Locate the cell with the specified text and output its [x, y] center coordinate. 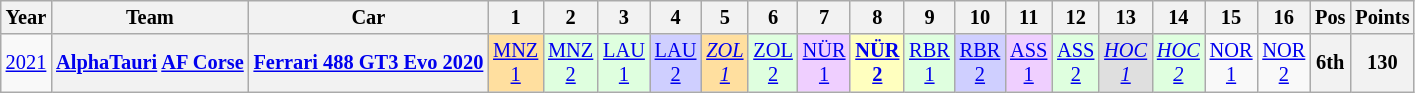
LAU2 [676, 63]
HOC1 [1126, 63]
RBR2 [980, 63]
11 [1028, 17]
15 [1232, 17]
4 [676, 17]
10 [980, 17]
12 [1076, 17]
14 [1178, 17]
7 [824, 17]
2 [570, 17]
NÜR2 [877, 63]
Ferrari 488 GT3 Evo 2020 [369, 63]
RBR1 [929, 63]
Points [1382, 17]
ASS1 [1028, 63]
9 [929, 17]
6 [772, 17]
ZOL1 [724, 63]
ASS2 [1076, 63]
2021 [26, 63]
HOC2 [1178, 63]
1 [516, 17]
NOR1 [1232, 63]
8 [877, 17]
MNZ2 [570, 63]
13 [1126, 17]
NÜR1 [824, 63]
130 [1382, 63]
Pos [1330, 17]
Team [150, 17]
16 [1284, 17]
5 [724, 17]
Car [369, 17]
LAU1 [624, 63]
3 [624, 17]
Year [26, 17]
MNZ1 [516, 63]
NOR2 [1284, 63]
ZOL2 [772, 63]
AlphaTauri AF Corse [150, 63]
6th [1330, 63]
